Determine the (x, y) coordinate at the center of the cell enclosing the given text.  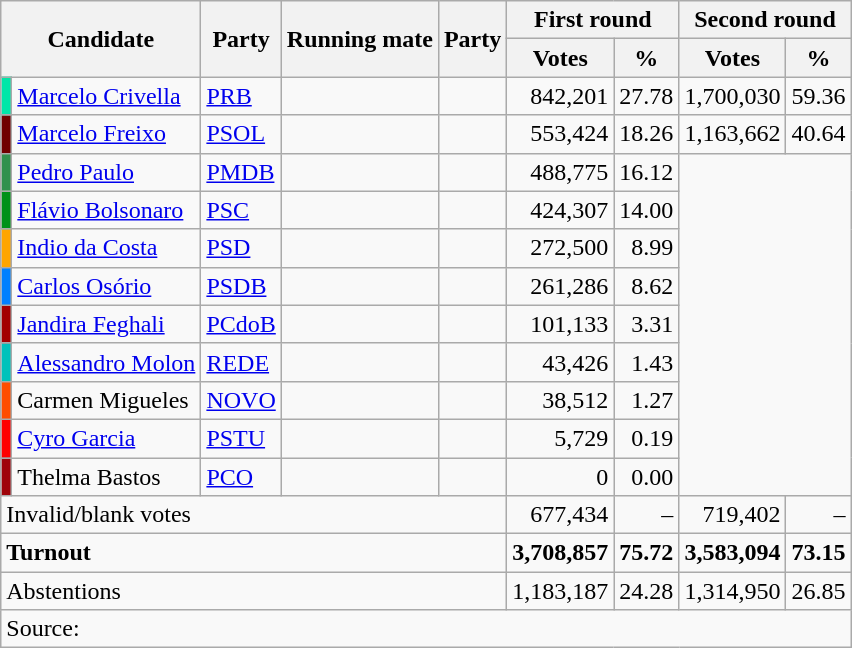
8.99 (646, 248)
5,729 (560, 438)
Abstentions (254, 591)
40.64 (818, 134)
1.27 (646, 400)
Alessandro Molon (106, 362)
Turnout (254, 553)
101,133 (560, 324)
Marcelo Freixo (106, 134)
842,201 (560, 96)
553,424 (560, 134)
NOVO (241, 400)
Cyro Garcia (106, 438)
26.85 (818, 591)
14.00 (646, 210)
0.00 (646, 477)
Indio da Costa (106, 248)
Carlos Osório (106, 286)
18.26 (646, 134)
3,708,857 (560, 553)
PSTU (241, 438)
1,163,662 (732, 134)
Carmen Migueles (106, 400)
59.36 (818, 96)
1.43 (646, 362)
27.78 (646, 96)
1,700,030 (732, 96)
PSD (241, 248)
3,583,094 (732, 553)
PSOL (241, 134)
PSDB (241, 286)
PMDB (241, 172)
3.31 (646, 324)
16.12 (646, 172)
PCdoB (241, 324)
0.19 (646, 438)
PRB (241, 96)
0 (560, 477)
677,434 (560, 515)
Candidate (101, 39)
38,512 (560, 400)
Marcelo Crivella (106, 96)
719,402 (732, 515)
75.72 (646, 553)
Jandira Feghali (106, 324)
Source: (426, 629)
1,183,187 (560, 591)
8.62 (646, 286)
First round (593, 20)
Invalid/blank votes (254, 515)
488,775 (560, 172)
Running mate (360, 39)
Flávio Bolsonaro (106, 210)
Pedro Paulo (106, 172)
272,500 (560, 248)
PSC (241, 210)
424,307 (560, 210)
REDE (241, 362)
24.28 (646, 591)
Second round (765, 20)
73.15 (818, 553)
Thelma Bastos (106, 477)
1,314,950 (732, 591)
43,426 (560, 362)
PCO (241, 477)
261,286 (560, 286)
